Find where the given text appears and provide that cell's center as (x, y) coordinate. 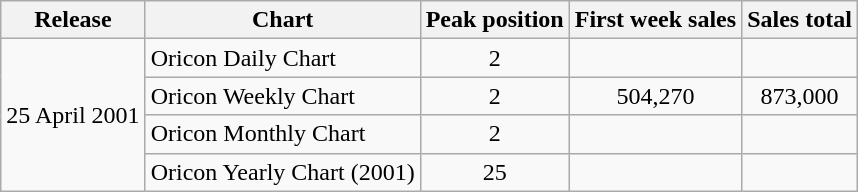
First week sales (655, 20)
Oricon Daily Chart (282, 58)
Sales total (800, 20)
Chart (282, 20)
Oricon Monthly Chart (282, 134)
25 April 2001 (73, 115)
Oricon Weekly Chart (282, 96)
Peak position (494, 20)
Release (73, 20)
25 (494, 172)
873,000 (800, 96)
504,270 (655, 96)
Oricon Yearly Chart (2001) (282, 172)
